Identify which cell holds the provided text, then report its (X, Y) central coordinate. 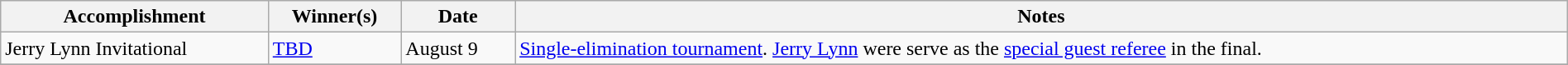
Accomplishment (135, 17)
Date (458, 17)
Single-elimination tournament. Jerry Lynn were serve as the special guest referee in the final. (1042, 48)
Winner(s) (334, 17)
Notes (1042, 17)
Jerry Lynn Invitational (135, 48)
TBD (334, 48)
August 9 (458, 48)
